Determine the (x, y) coordinate at the center of the cell enclosing the given text.  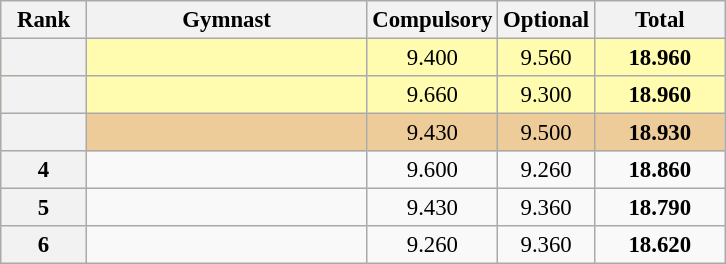
Gymnast (226, 20)
Compulsory (432, 20)
9.560 (546, 58)
18.790 (660, 208)
4 (44, 170)
Total (660, 20)
18.620 (660, 245)
9.400 (432, 58)
9.500 (546, 133)
9.600 (432, 170)
18.930 (660, 133)
5 (44, 208)
18.860 (660, 170)
6 (44, 245)
Rank (44, 20)
Optional (546, 20)
9.660 (432, 95)
9.300 (546, 95)
